Return (x, y) of the center of cell containing provided text 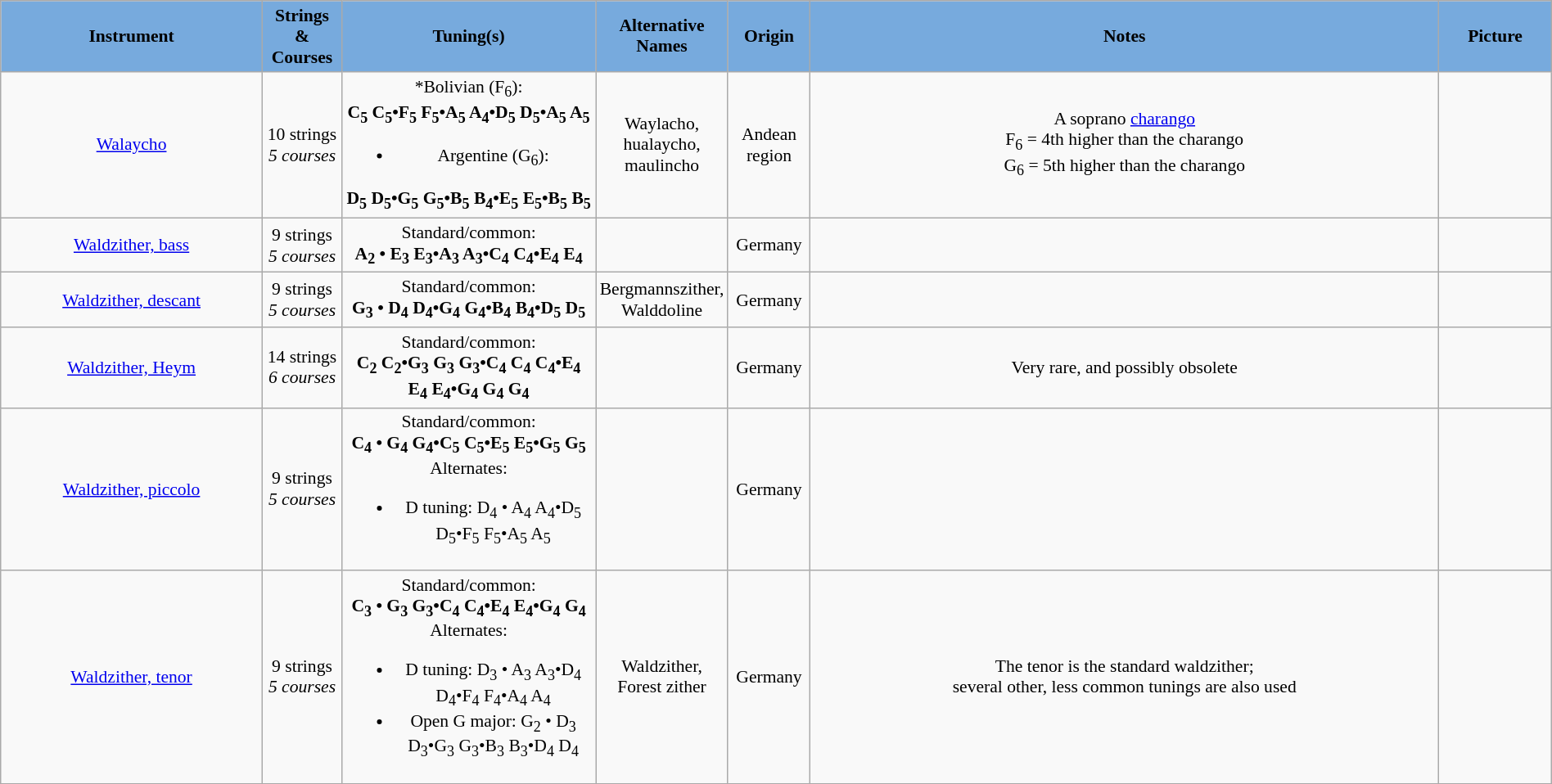
Waldzither, descant (132, 300)
A soprano charangoF6 = 4th higher than the charangoG6 = 5th higher than the charango (1125, 144)
Waldzither, bass (132, 246)
Standard/common:C3 • G3 G3•C4 C4•E4 E4•G4 G4Alternates:D tuning: D3 • A3 A3•D4 D4•F4 F4•A4 A4Open G major: G2 • D3 D3•G3 G3•B3 B3•D4 D4 (469, 676)
Waldzither, Forest zither (662, 676)
Notes (1125, 36)
Waylacho, hualaycho, maulincho (662, 144)
The tenor is the standard waldzither;several other, less common tunings are also used (1125, 676)
Very rare, and possibly obsolete (1125, 367)
Tuning(s) (469, 36)
Instrument (132, 36)
Waldzither, tenor (132, 676)
Picture (1495, 36)
14 strings6 courses (301, 367)
Standard/common:G3 • D4 D4•G4 G4•B4 B4•D5 D5 (469, 300)
Standard/common:C2 C2•G3 G3 G3•C4 C4 C4•E4 E4 E4•G4 G4 G4 (469, 367)
Strings & Courses (301, 36)
Origin (769, 36)
Andean region (769, 144)
Bergmannszither, Walddoline (662, 300)
10 strings5 courses (301, 144)
*Bolivian (F6):C5 C5•F5 F5•A5 A4•D5 D5•A5 A5Argentine (G6):D5 D5•G5 G5•B5 B4•E5 E5•B5 B5 (469, 144)
Waldzither, Heym (132, 367)
Standard/common:C4 • G4 G4•C5 C5•E5 E5•G5 G5Alternates:D tuning: D4 • A4 A4•D5 D5•F5 F5•A5 A5 (469, 489)
Alternative Names (662, 36)
Standard/common:A2 • E3 E3•A3 A3•C4 C4•E4 E4 (469, 246)
Walaycho (132, 144)
Waldzither, piccolo (132, 489)
